Return (X, Y) of the center of cell containing provided text 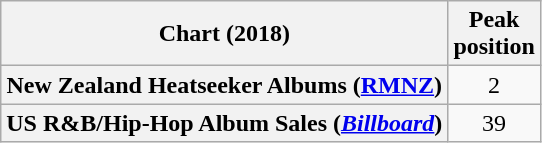
Chart (2018) (224, 34)
Peak position (494, 34)
New Zealand Heatseeker Albums (RMNZ) (224, 85)
39 (494, 123)
US R&B/Hip-Hop Album Sales (Billboard) (224, 123)
2 (494, 85)
